Return [x, y] of the center of cell containing provided text 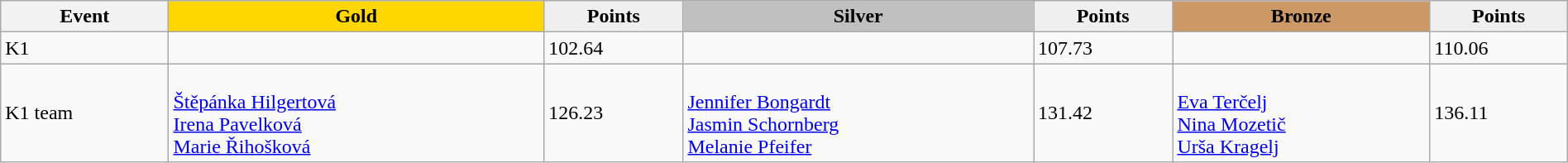
102.64 [614, 48]
Eva TerčeljNina MozetičUrša Kragelj [1302, 113]
107.73 [1103, 48]
131.42 [1103, 113]
110.06 [1499, 48]
Bronze [1302, 17]
Jennifer BongardtJasmin SchornbergMelanie Pfeifer [858, 113]
K1 [84, 48]
K1 team [84, 113]
Štěpánka HilgertováIrena PavelkováMarie Řihošková [356, 113]
Silver [858, 17]
Gold [356, 17]
126.23 [614, 113]
136.11 [1499, 113]
Event [84, 17]
